Provide the (X, Y) coordinate of the cell's center where the given text is located.  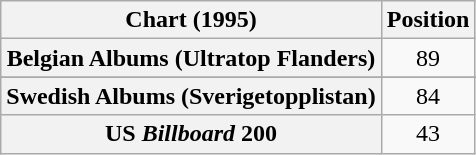
US Billboard 200 (191, 134)
Belgian Albums (Ultratop Flanders) (191, 58)
Chart (1995) (191, 20)
Swedish Albums (Sverigetopplistan) (191, 96)
89 (428, 58)
84 (428, 96)
Position (428, 20)
43 (428, 134)
